Extract the (X, Y) coordinate from the center of the cell holding the provided text.  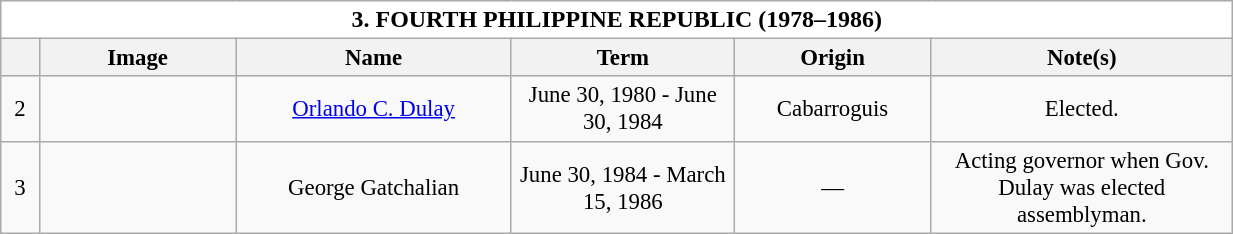
Name (374, 58)
3. FOURTH PHILIPPINE REPUBLIC (1978–1986) (617, 20)
June 30, 1984 - March 15, 1986 (622, 187)
— (832, 187)
Term (622, 58)
Elected. (1082, 110)
Orlando C. Dulay (374, 110)
Image (138, 58)
3 (20, 187)
2 (20, 110)
Note(s) (1082, 58)
Acting governor when Gov. Dulay was elected assemblyman. (1082, 187)
Origin (832, 58)
George Gatchalian (374, 187)
June 30, 1980 - June 30, 1984 (622, 110)
Cabarroguis (832, 110)
